Detect which cell encompasses the target text, then output its (x, y) center coordinate. 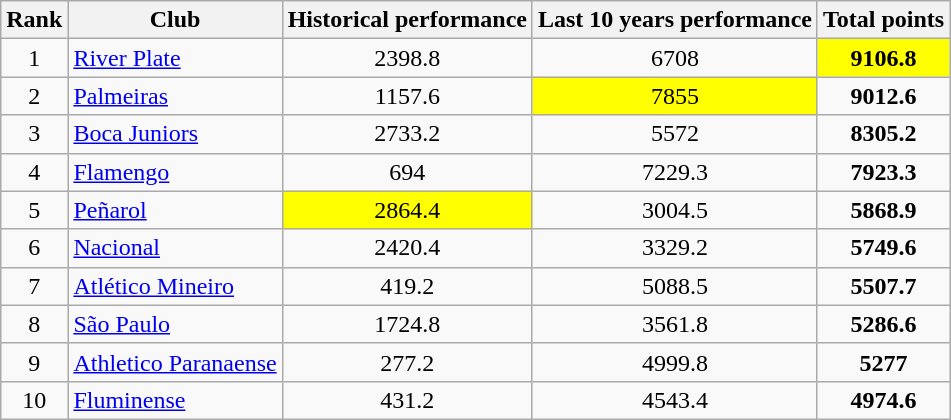
5749.6 (883, 248)
694 (407, 172)
Boca Juniors (175, 134)
8 (34, 324)
Total points (883, 20)
Atlético Mineiro (175, 286)
9 (34, 362)
5572 (674, 134)
5088.5 (674, 286)
8305.2 (883, 134)
2420.4 (407, 248)
Last 10 years performance (674, 20)
São Paulo (175, 324)
7 (34, 286)
3329.2 (674, 248)
Athletico Paranaense (175, 362)
1724.8 (407, 324)
4999.8 (674, 362)
1 (34, 58)
3561.8 (674, 324)
431.2 (407, 400)
2398.8 (407, 58)
Palmeiras (175, 96)
10 (34, 400)
2 (34, 96)
5 (34, 210)
4974.6 (883, 400)
3 (34, 134)
9106.8 (883, 58)
Fluminense (175, 400)
Flamengo (175, 172)
6 (34, 248)
4 (34, 172)
Peñarol (175, 210)
5277 (883, 362)
9012.6 (883, 96)
7855 (674, 96)
6708 (674, 58)
River Plate (175, 58)
2733.2 (407, 134)
5286.6 (883, 324)
Rank (34, 20)
5868.9 (883, 210)
1157.6 (407, 96)
3004.5 (674, 210)
7923.3 (883, 172)
4543.4 (674, 400)
Nacional (175, 248)
Historical performance (407, 20)
277.2 (407, 362)
Club (175, 20)
7229.3 (674, 172)
2864.4 (407, 210)
419.2 (407, 286)
5507.7 (883, 286)
